Pinpoint the cell where the given text exists, returning its (X, Y) midpoint coordinate. 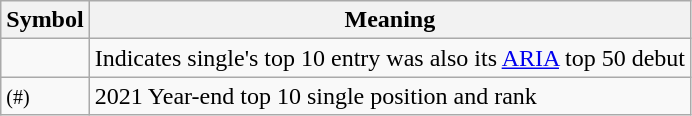
Meaning (390, 20)
Symbol (45, 20)
(#) (45, 96)
Indicates single's top 10 entry was also its ARIA top 50 debut (390, 58)
2021 Year-end top 10 single position and rank (390, 96)
